Determine the (X, Y) coordinate at the center of the cell enclosing the given text.  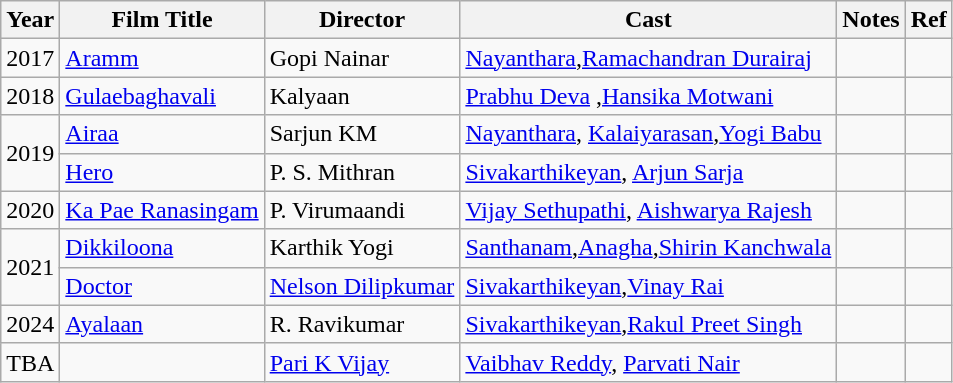
Gulaebaghavali (162, 96)
2024 (30, 324)
2017 (30, 58)
Prabhu Deva ,Hansika Motwani (648, 96)
Cast (648, 20)
Sivakarthikeyan, Arjun Sarja (648, 172)
Nelson Dilipkumar (362, 286)
Hero (162, 172)
Film Title (162, 20)
Gopi Nainar (362, 58)
Director (362, 20)
Kalyaan (362, 96)
P. S. Mithran (362, 172)
Dikkiloona (162, 248)
Santhanam,Anagha,Shirin Kanchwala (648, 248)
Sivakarthikeyan,Rakul Preet Singh (648, 324)
Vaibhav Reddy, Parvati Nair (648, 362)
Ka Pae Ranasingam (162, 210)
TBA (30, 362)
Sivakarthikeyan,Vinay Rai (648, 286)
2021 (30, 267)
R. Ravikumar (362, 324)
Aramm (162, 58)
Ayalaan (162, 324)
Pari K Vijay (362, 362)
2019 (30, 153)
Airaa (162, 134)
Year (30, 20)
Karthik Yogi (362, 248)
2018 (30, 96)
2020 (30, 210)
Vijay Sethupathi, Aishwarya Rajesh (648, 210)
Ref (928, 20)
Doctor (162, 286)
Nayanthara,Ramachandran Durairaj (648, 58)
Nayanthara, Kalaiyarasan,Yogi Babu (648, 134)
Notes (871, 20)
P. Virumaandi (362, 210)
Sarjun KM (362, 134)
